Find where the given text appears and provide that cell's center as (X, Y) coordinate. 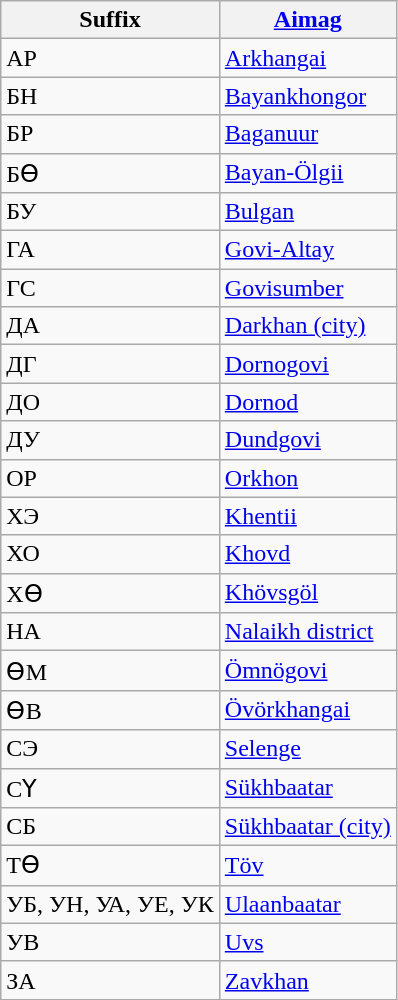
УВ (110, 942)
ЗА (110, 980)
АР (110, 58)
Dornogovi (308, 364)
ДО (110, 402)
Dornod (308, 402)
Ömnögovi (308, 671)
УБ, УН, УА, УЕ, УК (110, 904)
ӨВ (110, 710)
ХЭ (110, 516)
Uvs (308, 942)
ХӨ (110, 593)
БУ (110, 212)
Bayankhongor (308, 96)
БH (110, 96)
ДГ (110, 364)
ГА (110, 250)
Govisumber (308, 288)
СҮ (110, 788)
Arkhangai (308, 58)
Bayan-Ölgii (308, 173)
ХО (110, 554)
Sükhbaatar (308, 788)
Orkhon (308, 478)
Khovd (308, 554)
Aimag (308, 20)
ГС (110, 288)
БP (110, 134)
Övörkhangai (308, 710)
Suffix (110, 20)
Ulaanbaatar (308, 904)
Darkhan (city) (308, 326)
ТӨ (110, 866)
СБ (110, 827)
Khentii (308, 516)
ДА (110, 326)
БӨ (110, 173)
Sükhbaatar (city) (308, 827)
Dundgovi (308, 440)
Zavkhan (308, 980)
OP (110, 478)
Baganuur (308, 134)
Töv (308, 866)
Khövsgöl (308, 593)
Nalaikh district (308, 632)
ДУ (110, 440)
Govi-Altay (308, 250)
ӨМ (110, 671)
Selenge (308, 749)
СЭ (110, 749)
Bulgan (308, 212)
НА (110, 632)
